For the text-containing cell, return its midpoint in (X, Y) coordinate format. 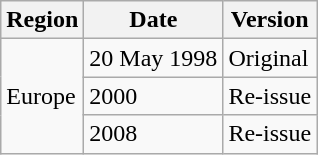
Date (154, 20)
2008 (154, 134)
Europe (42, 96)
2000 (154, 96)
Original (270, 58)
20 May 1998 (154, 58)
Region (42, 20)
Version (270, 20)
